Provide the [X, Y] coordinate of the cell's center where the given text is located.  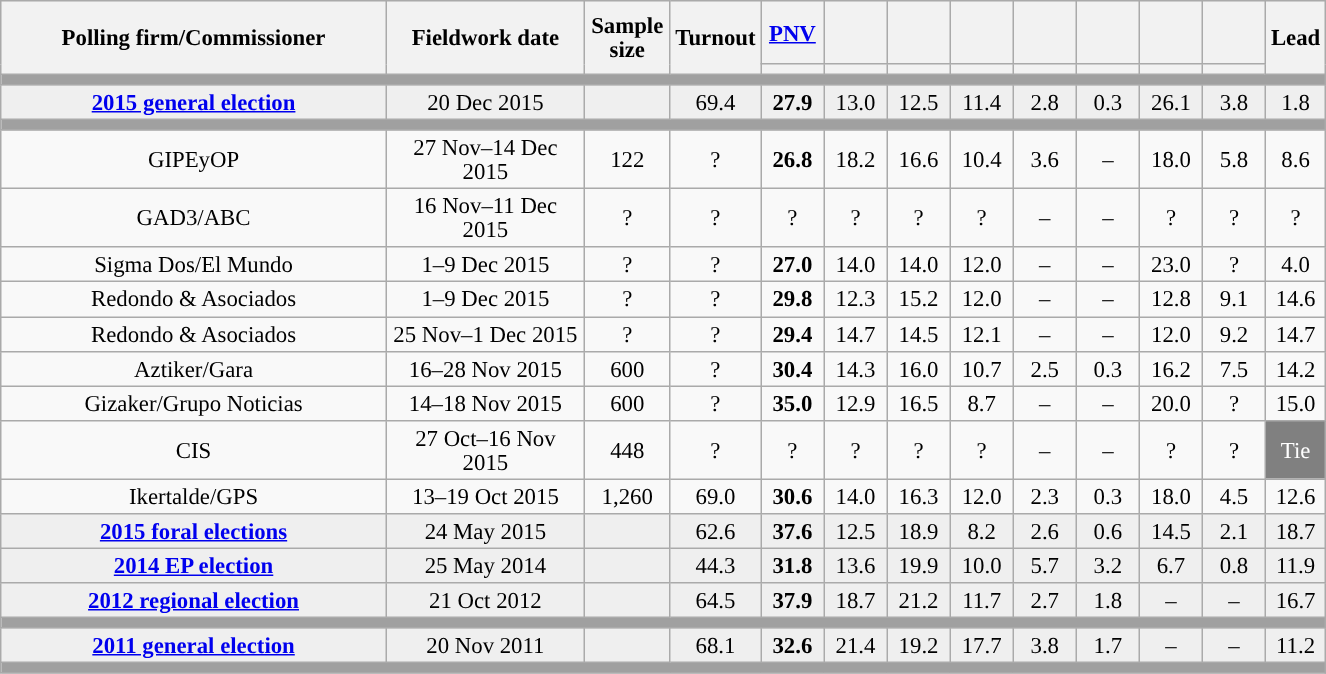
20.0 [1170, 404]
30.6 [792, 496]
2014 EP election [194, 566]
17.7 [982, 646]
16.3 [918, 496]
23.0 [1170, 266]
16.7 [1296, 600]
Turnout [716, 38]
26.8 [792, 160]
PNV [792, 32]
37.9 [792, 600]
5.8 [1234, 160]
25 Nov–1 Dec 2015 [485, 334]
2015 general election [194, 102]
18.9 [918, 532]
24 May 2015 [485, 532]
27 Oct–16 Nov 2015 [485, 450]
64.5 [716, 600]
32.6 [792, 646]
5.7 [1044, 566]
25 May 2014 [485, 566]
20 Nov 2011 [485, 646]
26.1 [1170, 102]
12.3 [856, 300]
1.7 [1108, 646]
35.0 [792, 404]
GIPEyOP [194, 160]
16–28 Nov 2015 [485, 368]
18.2 [856, 160]
2.7 [1044, 600]
2.8 [1044, 102]
13.6 [856, 566]
62.6 [716, 532]
12.9 [856, 404]
20 Dec 2015 [485, 102]
2.3 [1044, 496]
2011 general election [194, 646]
21.4 [856, 646]
14.2 [1296, 368]
16.5 [918, 404]
14–18 Nov 2015 [485, 404]
10.0 [982, 566]
CIS [194, 450]
2015 foral elections [194, 532]
69.0 [716, 496]
37.6 [792, 532]
2.1 [1234, 532]
16.0 [918, 368]
8.2 [982, 532]
11.4 [982, 102]
14.3 [856, 368]
Gizaker/Grupo Noticias [194, 404]
19.2 [918, 646]
19.9 [918, 566]
16 Nov–11 Dec 2015 [485, 218]
15.0 [1296, 404]
Lead [1296, 38]
13–19 Oct 2015 [485, 496]
Sample size [627, 38]
11.7 [982, 600]
16.2 [1170, 368]
29.8 [792, 300]
2.6 [1044, 532]
12.6 [1296, 496]
29.4 [792, 334]
9.2 [1234, 334]
0.6 [1108, 532]
14.6 [1296, 300]
15.2 [918, 300]
21.2 [918, 600]
12.8 [1170, 300]
11.2 [1296, 646]
7.5 [1234, 368]
Sigma Dos/El Mundo [194, 266]
9.1 [1234, 300]
10.7 [982, 368]
3.2 [1108, 566]
27 Nov–14 Dec 2015 [485, 160]
0.8 [1234, 566]
68.1 [716, 646]
12.1 [982, 334]
16.6 [918, 160]
13.0 [856, 102]
10.4 [982, 160]
2012 regional election [194, 600]
Fieldwork date [485, 38]
GAD3/ABC [194, 218]
27.0 [792, 266]
1,260 [627, 496]
4.5 [1234, 496]
8.7 [982, 404]
4.0 [1296, 266]
31.8 [792, 566]
21 Oct 2012 [485, 600]
Aztiker/Gara [194, 368]
Polling firm/Commissioner [194, 38]
8.6 [1296, 160]
3.6 [1044, 160]
44.3 [716, 566]
27.9 [792, 102]
69.4 [716, 102]
30.4 [792, 368]
448 [627, 450]
122 [627, 160]
Tie [1296, 450]
6.7 [1170, 566]
2.5 [1044, 368]
11.9 [1296, 566]
Ikertalde/GPS [194, 496]
